Detect which cell encompasses the target text, then output its [x, y] center coordinate. 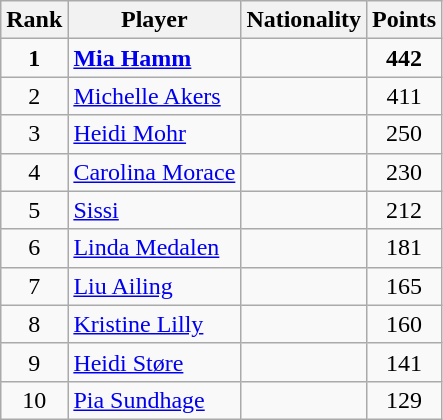
5 [34, 210]
160 [404, 324]
6 [34, 248]
230 [404, 172]
9 [34, 362]
4 [34, 172]
Points [404, 20]
Kristine Lilly [154, 324]
181 [404, 248]
Michelle Akers [154, 96]
411 [404, 96]
442 [404, 58]
Heidi Mohr [154, 134]
Player [154, 20]
250 [404, 134]
141 [404, 362]
10 [34, 400]
129 [404, 400]
Rank [34, 20]
Nationality [304, 20]
Pia Sundhage [154, 400]
Mia Hamm [154, 58]
3 [34, 134]
2 [34, 96]
Liu Ailing [154, 286]
Carolina Morace [154, 172]
Linda Medalen [154, 248]
7 [34, 286]
1 [34, 58]
8 [34, 324]
Sissi [154, 210]
212 [404, 210]
Heidi Støre [154, 362]
165 [404, 286]
